From the cell containing the given text, extract its center point as [X, Y] coordinate. 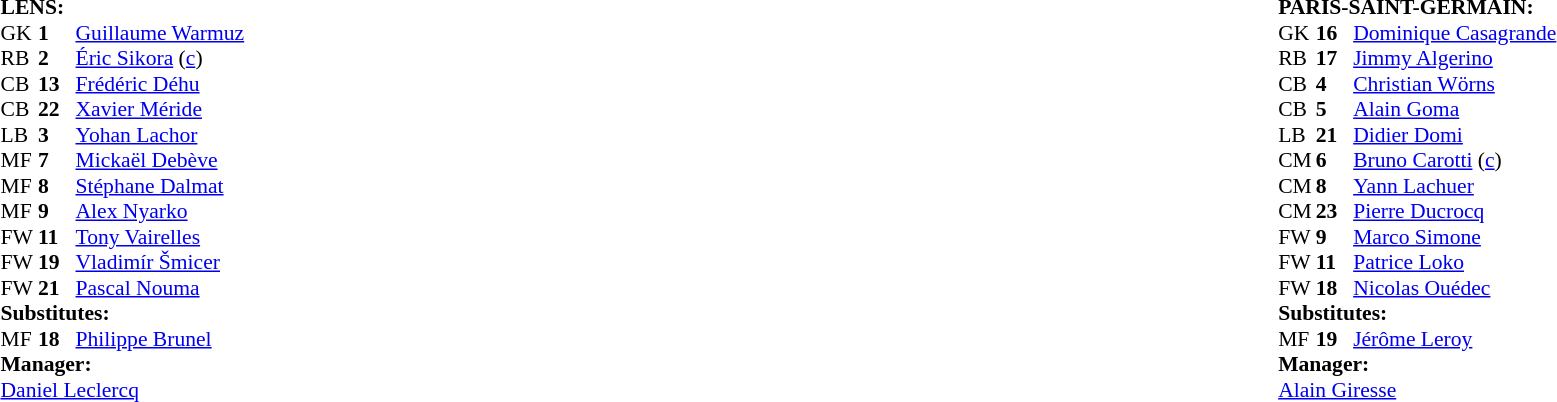
3 [57, 135]
Vladimír Šmicer [160, 263]
Alain Goma [1454, 109]
1 [57, 33]
Guillaume Warmuz [160, 33]
Bruno Carotti (c) [1454, 161]
Tony Vairelles [160, 237]
Didier Domi [1454, 135]
4 [1335, 84]
Yann Lachuer [1454, 186]
5 [1335, 109]
Marco Simone [1454, 237]
Jimmy Algerino [1454, 59]
Stéphane Dalmat [160, 186]
Philippe Brunel [160, 339]
16 [1335, 33]
Patrice Loko [1454, 263]
Mickaël Debève [160, 161]
Xavier Méride [160, 109]
Christian Wörns [1454, 84]
Pierre Ducrocq [1454, 211]
Frédéric Déhu [160, 84]
6 [1335, 161]
23 [1335, 211]
Alex Nyarko [160, 211]
2 [57, 59]
Jérôme Leroy [1454, 339]
Pascal Nouma [160, 288]
Yohan Lachor [160, 135]
22 [57, 109]
13 [57, 84]
17 [1335, 59]
7 [57, 161]
Nicolas Ouédec [1454, 288]
Dominique Casagrande [1454, 33]
Éric Sikora (c) [160, 59]
